Identify which cell holds the provided text, then report its [x, y] central coordinate. 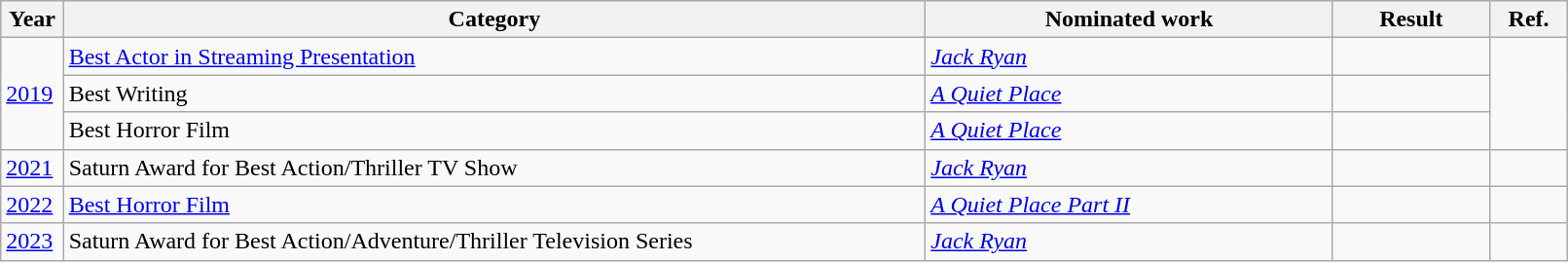
Saturn Award for Best Action/Adventure/Thriller Television Series [494, 242]
Nominated work [1129, 19]
Best Writing [494, 94]
Ref. [1528, 19]
2021 [32, 168]
Year [32, 19]
Category [494, 19]
Result [1411, 19]
Best Actor in Streaming Presentation [494, 56]
Saturn Award for Best Action/Thriller TV Show [494, 168]
2022 [32, 205]
A Quiet Place Part II [1129, 205]
2023 [32, 242]
2019 [32, 94]
